Identify which cell holds the provided text, then report its (x, y) central coordinate. 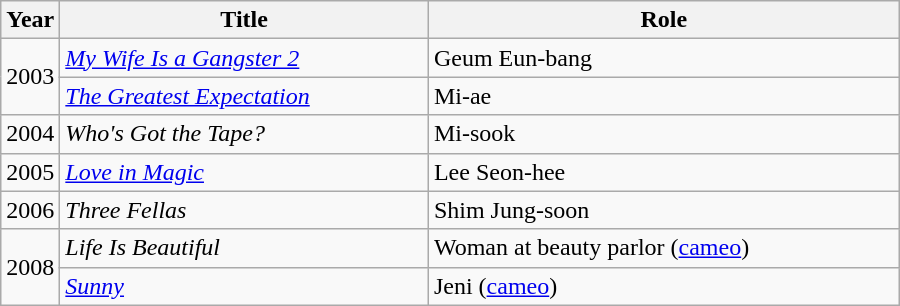
Mi-sook (664, 134)
2005 (30, 172)
2003 (30, 77)
Year (30, 20)
Lee Seon-hee (664, 172)
Mi-ae (664, 96)
Shim Jung-soon (664, 210)
Love in Magic (244, 172)
Life Is Beautiful (244, 248)
Who's Got the Tape? (244, 134)
Woman at beauty parlor (cameo) (664, 248)
Jeni (cameo) (664, 286)
Sunny (244, 286)
The Greatest Expectation (244, 96)
Title (244, 20)
Three Fellas (244, 210)
2006 (30, 210)
Role (664, 20)
Geum Eun-bang (664, 58)
2004 (30, 134)
My Wife Is a Gangster 2 (244, 58)
2008 (30, 267)
